Provide the [x, y] coordinate of the cell's center where the given text is located.  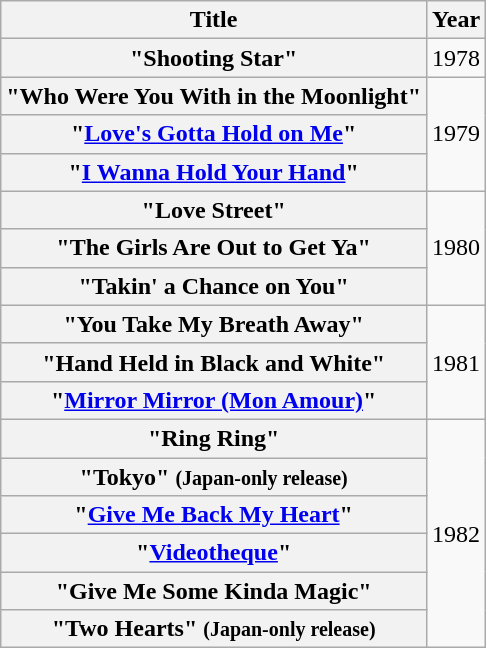
"Mirror Mirror (Mon Amour)" [214, 400]
"I Wanna Hold Your Hand" [214, 172]
Title [214, 20]
"You Take My Breath Away" [214, 324]
Year [456, 20]
"Videotheque" [214, 553]
"Ring Ring" [214, 438]
"Hand Held in Black and White" [214, 362]
1978 [456, 58]
"The Girls Are Out to Get Ya" [214, 248]
"Love's Gotta Hold on Me" [214, 134]
"Two Hearts" (Japan-only release) [214, 629]
"Who Were You With in the Moonlight" [214, 96]
1981 [456, 362]
"Love Street" [214, 210]
"Tokyo" (Japan-only release) [214, 477]
"Give Me Some Kinda Magic" [214, 591]
1979 [456, 134]
1980 [456, 248]
"Shooting Star" [214, 58]
"Give Me Back My Heart" [214, 515]
"Takin' a Chance on You" [214, 286]
1982 [456, 533]
